For the text-containing cell, return its midpoint in (X, Y) coordinate format. 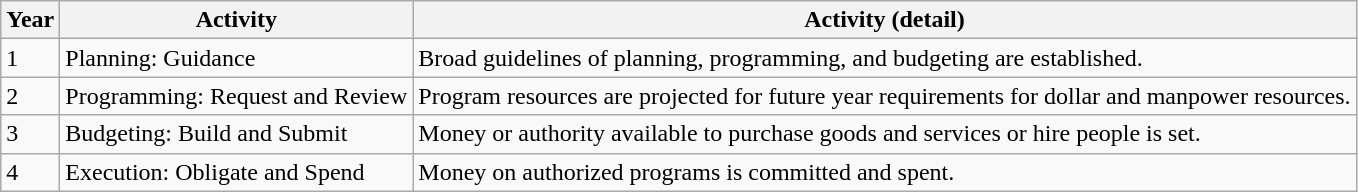
Execution: Obligate and Spend (236, 172)
Money on authorized programs is committed and spent. (884, 172)
Programming: Request and Review (236, 96)
4 (30, 172)
Activity (236, 20)
Activity (detail) (884, 20)
Budgeting: Build and Submit (236, 134)
3 (30, 134)
2 (30, 96)
Planning: Guidance (236, 58)
Broad guidelines of planning, programming, and budgeting are established. (884, 58)
1 (30, 58)
Money or authority available to purchase goods and services or hire people is set. (884, 134)
Program resources are projected for future year requirements for dollar and manpower resources. (884, 96)
Year (30, 20)
